Pinpoint the cell where the given text exists, returning its [x, y] midpoint coordinate. 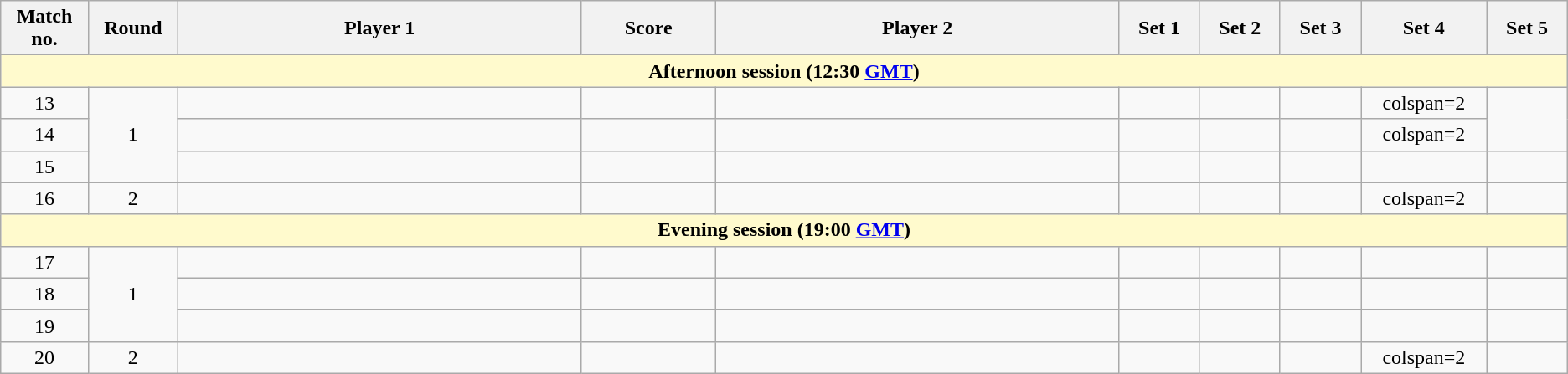
15 [45, 167]
Player 1 [379, 28]
Afternoon session (12:30 GMT) [784, 71]
Set 5 [1527, 28]
19 [45, 325]
Score [648, 28]
Set 3 [1320, 28]
14 [45, 135]
Set 1 [1159, 28]
Evening session (19:00 GMT) [784, 230]
16 [45, 198]
20 [45, 357]
Set 2 [1240, 28]
18 [45, 294]
17 [45, 262]
Player 2 [916, 28]
Set 4 [1424, 28]
Round [132, 28]
13 [45, 103]
Match no. [45, 28]
